Extract the (X, Y) coordinate from the center of the cell holding the provided text.  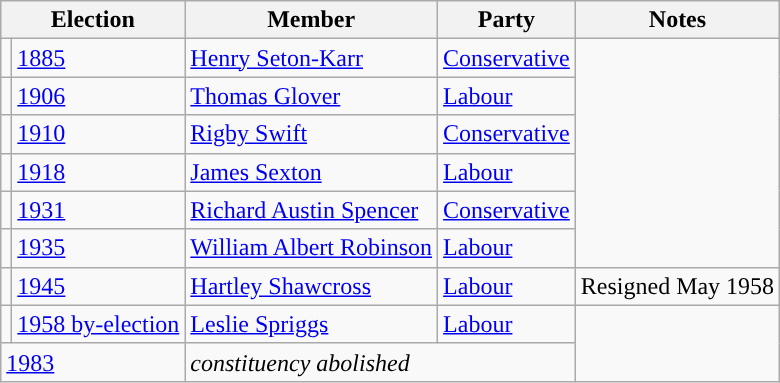
1945 (98, 286)
Henry Seton-Karr (312, 58)
Party (507, 20)
1910 (98, 134)
constituency abolished (380, 362)
1931 (98, 210)
Leslie Spriggs (312, 324)
1906 (98, 96)
James Sexton (312, 172)
Richard Austin Spencer (312, 210)
1958 by-election (98, 324)
Resigned May 1958 (677, 286)
1885 (98, 58)
Notes (677, 20)
Election (93, 20)
1983 (93, 362)
Member (312, 20)
1918 (98, 172)
Rigby Swift (312, 134)
Thomas Glover (312, 96)
Hartley Shawcross (312, 286)
1935 (98, 248)
William Albert Robinson (312, 248)
